Locate the cell with the specified text and output its (x, y) center coordinate. 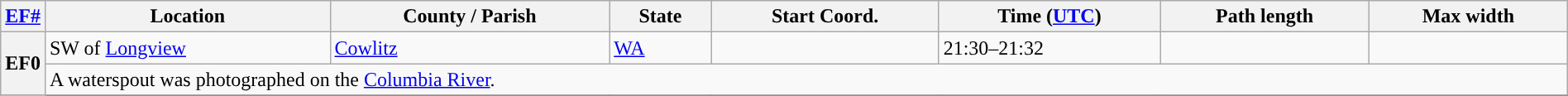
Cowlitz (470, 48)
SW of Longview (187, 48)
County / Parish (470, 17)
EF# (23, 17)
A waterspout was photographed on the Columbia River. (806, 79)
EF0 (23, 64)
Start Coord. (825, 17)
Time (UTC) (1049, 17)
Max width (1468, 17)
Path length (1265, 17)
Location (187, 17)
WA (660, 48)
21:30–21:32 (1049, 48)
State (660, 17)
